Return (x, y) of the center of cell containing provided text 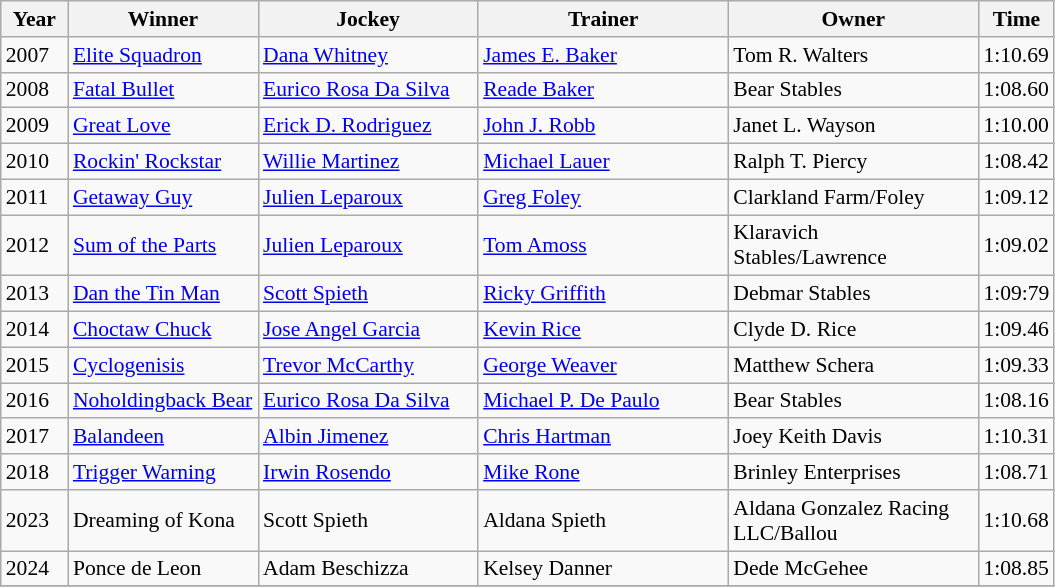
Rockin' Rockstar (163, 162)
John J. Robb (603, 126)
Erick D. Rodriguez (368, 126)
1:10.68 (1016, 520)
2023 (34, 520)
Willie Martinez (368, 162)
2016 (34, 401)
1:09.12 (1016, 197)
1:10.31 (1016, 437)
Tom Amoss (603, 246)
Tom R. Walters (853, 55)
Trigger Warning (163, 472)
2007 (34, 55)
1:10.69 (1016, 55)
Chris Hartman (603, 437)
2014 (34, 330)
2011 (34, 197)
1:08.85 (1016, 569)
Greg Foley (603, 197)
Matthew Schera (853, 365)
1:09.46 (1016, 330)
Janet L. Wayson (853, 126)
Getaway Guy (163, 197)
2013 (34, 294)
Michael Lauer (603, 162)
2015 (34, 365)
2009 (34, 126)
Owner (853, 19)
2017 (34, 437)
Albin Jimenez (368, 437)
2024 (34, 569)
Ralph T. Piercy (853, 162)
Mike Rone (603, 472)
2018 (34, 472)
Fatal Bullet (163, 90)
Klaravich Stables/Lawrence (853, 246)
Reade Baker (603, 90)
Trevor McCarthy (368, 365)
Winner (163, 19)
Cyclogenisis (163, 365)
1:10.00 (1016, 126)
Noholdingback Bear (163, 401)
George Weaver (603, 365)
Jockey (368, 19)
Dede McGehee (853, 569)
1:09:79 (1016, 294)
Elite Squadron (163, 55)
1:08.42 (1016, 162)
Trainer (603, 19)
2010 (34, 162)
Michael P. De Paulo (603, 401)
Aldana Gonzalez Racing LLC/Ballou (853, 520)
Dan the Tin Man (163, 294)
Adam Beschizza (368, 569)
Sum of the Parts (163, 246)
Kelsey Danner (603, 569)
Kevin Rice (603, 330)
Ponce de Leon (163, 569)
1:09.33 (1016, 365)
Jose Angel Garcia (368, 330)
1:09.02 (1016, 246)
Ricky Griffith (603, 294)
Year (34, 19)
2008 (34, 90)
1:08.71 (1016, 472)
2012 (34, 246)
Dreaming of Kona (163, 520)
1:08.60 (1016, 90)
1:08.16 (1016, 401)
Clarkland Farm/Foley (853, 197)
Dana Whitney (368, 55)
Great Love (163, 126)
Balandeen (163, 437)
Debmar Stables (853, 294)
Irwin Rosendo (368, 472)
Joey Keith Davis (853, 437)
Brinley Enterprises (853, 472)
Clyde D. Rice (853, 330)
James E. Baker (603, 55)
Aldana Spieth (603, 520)
Time (1016, 19)
Choctaw Chuck (163, 330)
